Extract the (x, y) coordinate from the center of the cell holding the provided text.  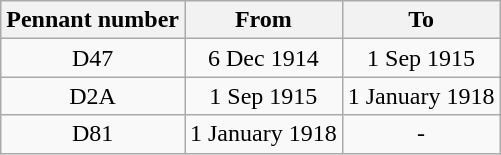
D81 (93, 134)
D2A (93, 96)
Pennant number (93, 20)
6 Dec 1914 (263, 58)
From (263, 20)
D47 (93, 58)
To (421, 20)
- (421, 134)
